Identify which cell holds the provided text, then report its [x, y] central coordinate. 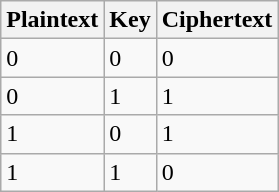
Plaintext [52, 20]
Key [130, 20]
Ciphertext [217, 20]
